Search for the cell housing the specified text and yield its [X, Y] center coordinate. 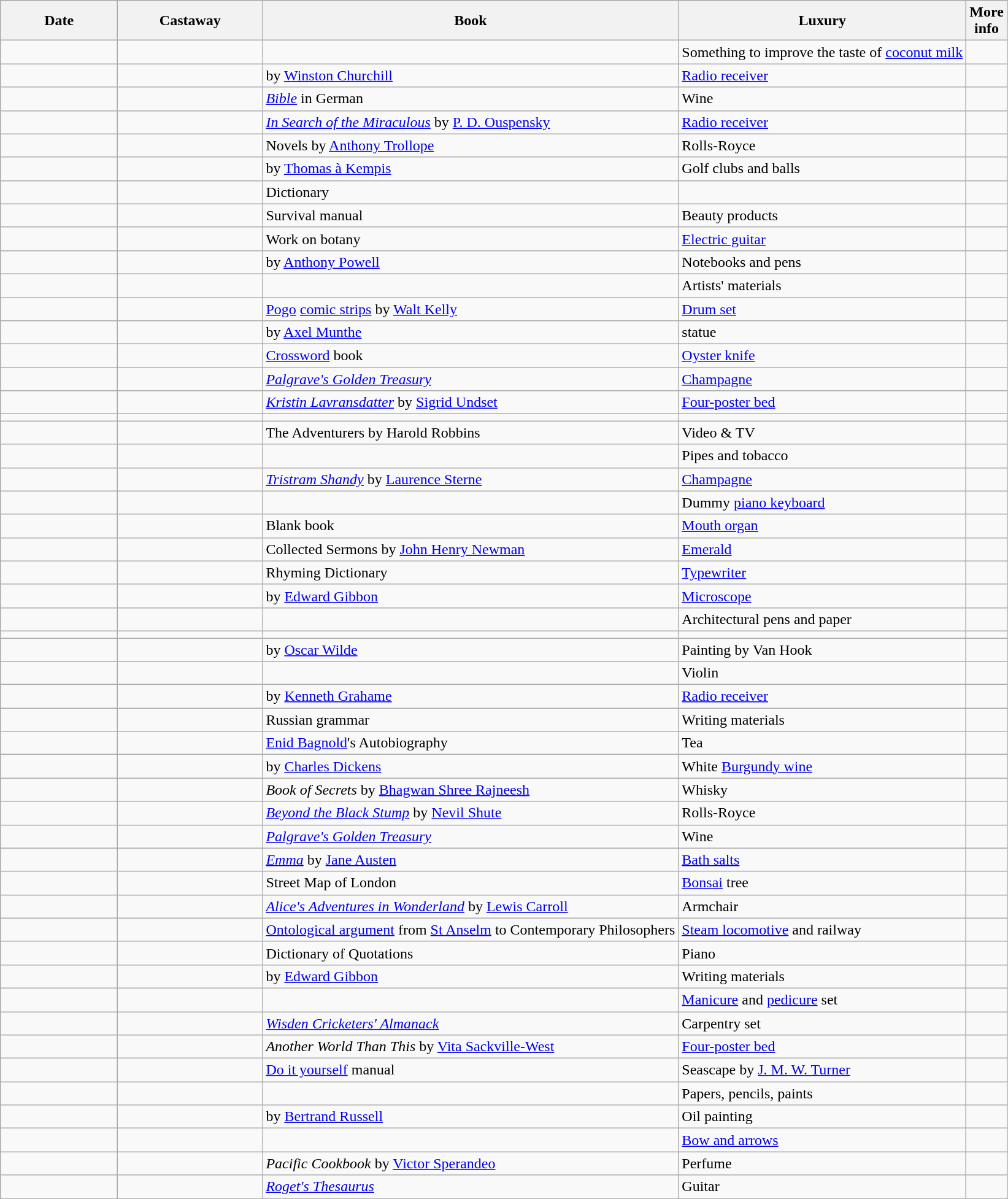
Another World Than This by Vita Sackville-West [471, 1047]
Drum set [822, 309]
Pipes and tobacco [822, 456]
by Thomas à Kempis [471, 169]
Bible in German [471, 99]
Electric guitar [822, 239]
Violin [822, 673]
Moreinfo [987, 21]
Tristram Shandy by Laurence Sterne [471, 479]
Castaway [190, 21]
Mouth organ [822, 526]
Pogo comic strips by Walt Kelly [471, 309]
Russian grammar [471, 720]
Rhyming Dictionary [471, 573]
Date [59, 21]
Beauty products [822, 215]
Something to improve the taste of coconut milk [822, 52]
In Search of the Miraculous by P. D. Ouspensky [471, 122]
Roget's Thesaurus [471, 1187]
Video & TV [822, 433]
Steam locomotive and railway [822, 930]
Dummy piano keyboard [822, 503]
Work on botany [471, 239]
Dictionary [471, 192]
Pacific Cookbook by Victor Sperandeo [471, 1163]
Piano [822, 953]
Artists' materials [822, 285]
Bath salts [822, 860]
Oyster knife [822, 356]
Collected Sermons by John Henry Newman [471, 549]
Bonsai tree [822, 883]
The Adventurers by Harold Robbins [471, 433]
Blank book [471, 526]
Perfume [822, 1163]
by Winston Churchill [471, 75]
Street Map of London [471, 883]
Manicure and pedicure set [822, 1000]
Notebooks and pens [822, 262]
Crossword book [471, 356]
by Oscar Wilde [471, 650]
by Anthony Powell [471, 262]
Book of Secrets by Bhagwan Shree Rajneesh [471, 790]
Guitar [822, 1187]
Microscope [822, 596]
Architectural pens and paper [822, 619]
Beyond the Black Stump by Nevil Shute [471, 813]
by Bertrand Russell [471, 1117]
Typewriter [822, 573]
Alice's Adventures in Wonderland by Lewis Carroll [471, 906]
Luxury [822, 21]
Emma by Jane Austen [471, 860]
Armchair [822, 906]
Survival manual [471, 215]
by Axel Munthe [471, 333]
Do it yourself manual [471, 1070]
statue [822, 333]
Golf clubs and balls [822, 169]
Ontological argument from St Anselm to Contemporary Philosophers [471, 930]
Oil painting [822, 1117]
by Charles Dickens [471, 766]
by Kenneth Grahame [471, 696]
Kristin Lavransdatter by Sigrid Undset [471, 403]
Emerald [822, 549]
Whisky [822, 790]
Book [471, 21]
Papers, pencils, paints [822, 1093]
White Burgundy wine [822, 766]
Carpentry set [822, 1023]
Enid Bagnold's Autobiography [471, 743]
Painting by Van Hook [822, 650]
Tea [822, 743]
Wisden Cricketers' Almanack [471, 1023]
Bow and arrows [822, 1140]
Seascape by J. M. W. Turner [822, 1070]
Novels by Anthony Trollope [471, 145]
Dictionary of Quotations [471, 953]
